Identify which cell holds the provided text, then report its (x, y) central coordinate. 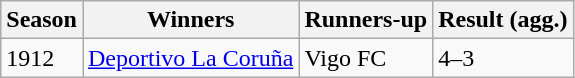
1912 (42, 58)
4–3 (503, 58)
Winners (190, 20)
Deportivo La Coruña (190, 58)
Result (agg.) (503, 20)
Vigo FC (366, 58)
Runners-up (366, 20)
Season (42, 20)
